Scan for the cell matching the given text and deliver its [X, Y] coordinate at center. 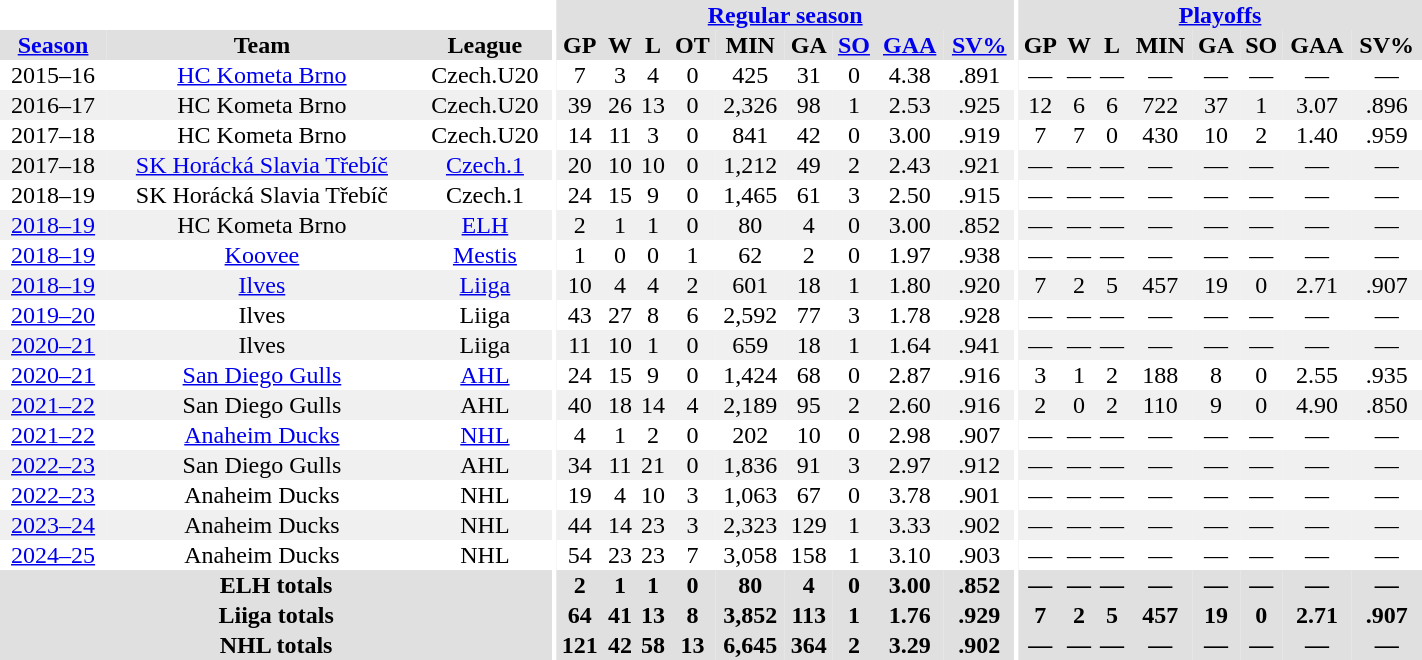
430 [1160, 135]
NHL totals [276, 645]
2,326 [750, 105]
129 [809, 525]
4.90 [1318, 405]
.915 [979, 195]
2,592 [750, 315]
67 [809, 495]
1.76 [910, 615]
.912 [979, 465]
2.98 [910, 435]
98 [809, 105]
3,058 [750, 555]
2,189 [750, 405]
3.78 [910, 495]
1.40 [1318, 135]
2.97 [910, 465]
1,063 [750, 495]
1.78 [910, 315]
1,465 [750, 195]
1.64 [910, 345]
.925 [979, 105]
2.60 [910, 405]
2.55 [1318, 375]
39 [580, 105]
.921 [979, 165]
77 [809, 315]
2015–16 [53, 75]
ELH totals [276, 585]
601 [750, 285]
Mestis [486, 255]
.941 [979, 345]
.919 [979, 135]
2,323 [750, 525]
2024–25 [53, 555]
43 [580, 315]
58 [652, 645]
6,645 [750, 645]
Koovee [262, 255]
2.87 [910, 375]
31 [809, 75]
2019–20 [53, 315]
2016–17 [53, 105]
49 [809, 165]
1,836 [750, 465]
1,212 [750, 165]
21 [652, 465]
3.33 [910, 525]
3.07 [1318, 105]
12 [1040, 105]
.896 [1386, 105]
841 [750, 135]
.901 [979, 495]
202 [750, 435]
121 [580, 645]
.928 [979, 315]
Liiga totals [276, 615]
41 [620, 615]
62 [750, 255]
3,852 [750, 615]
.850 [1386, 405]
91 [809, 465]
Team [262, 45]
2.43 [910, 165]
3.29 [910, 645]
722 [1160, 105]
2.53 [910, 105]
.891 [979, 75]
1.80 [910, 285]
27 [620, 315]
95 [809, 405]
1,424 [750, 375]
364 [809, 645]
1.97 [910, 255]
.903 [979, 555]
44 [580, 525]
2023–24 [53, 525]
.929 [979, 615]
.920 [979, 285]
68 [809, 375]
2.50 [910, 195]
110 [1160, 405]
54 [580, 555]
61 [809, 195]
26 [620, 105]
.935 [1386, 375]
37 [1216, 105]
64 [580, 615]
188 [1160, 375]
.938 [979, 255]
OT [692, 45]
20 [580, 165]
ELH [486, 225]
40 [580, 405]
Regular season [786, 15]
Season [53, 45]
Playoffs [1220, 15]
659 [750, 345]
3.10 [910, 555]
113 [809, 615]
.959 [1386, 135]
4.38 [910, 75]
425 [750, 75]
34 [580, 465]
158 [809, 555]
League [486, 45]
